Determine the (X, Y) coordinate at the center of the cell enclosing the given text.  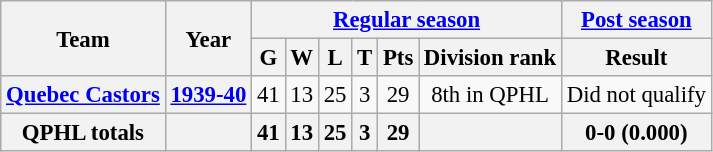
Year (208, 38)
Regular season (407, 20)
0-0 (0.000) (636, 133)
1939-40 (208, 95)
Did not qualify (636, 95)
Division rank (490, 58)
G (268, 58)
Result (636, 58)
8th in QPHL (490, 95)
Post season (636, 20)
Pts (398, 58)
L (334, 58)
W (302, 58)
Quebec Castors (83, 95)
Team (83, 38)
T (365, 58)
QPHL totals (83, 133)
